Identify which cell holds the provided text, then report its (x, y) central coordinate. 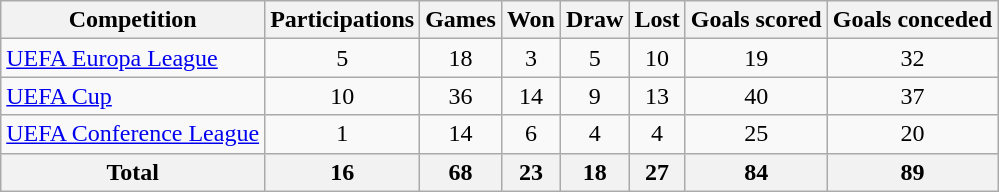
27 (657, 172)
Competition (133, 20)
6 (530, 134)
32 (912, 58)
13 (657, 96)
9 (594, 96)
Won (530, 20)
Total (133, 172)
23 (530, 172)
UEFA Europa League (133, 58)
89 (912, 172)
25 (756, 134)
40 (756, 96)
68 (461, 172)
Draw (594, 20)
16 (342, 172)
37 (912, 96)
19 (756, 58)
3 (530, 58)
20 (912, 134)
1 (342, 134)
Goals scored (756, 20)
36 (461, 96)
UEFA Conference League (133, 134)
UEFA Cup (133, 96)
Lost (657, 20)
Participations (342, 20)
Goals conceded (912, 20)
Games (461, 20)
84 (756, 172)
